Search for the cell housing the specified text and yield its (x, y) center coordinate. 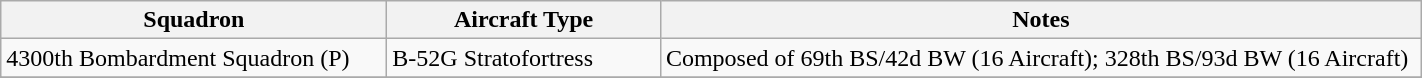
Composed of 69th BS/42d BW (16 Aircraft); 328th BS/93d BW (16 Aircraft) (1040, 58)
B-52G Stratofortress (524, 58)
Aircraft Type (524, 20)
Squadron (194, 20)
Notes (1040, 20)
4300th Bombardment Squadron (P) (194, 58)
